Scan for the cell matching the given text and deliver its (x, y) coordinate at center. 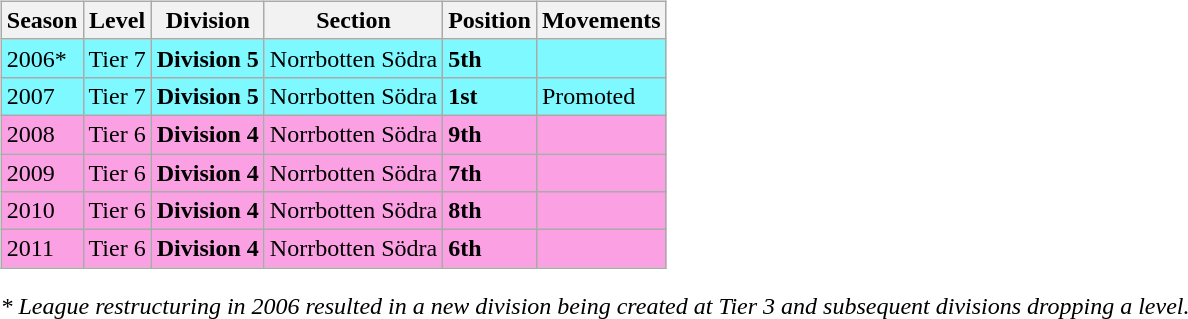
2011 (42, 249)
Level (117, 20)
2008 (42, 134)
9th (490, 134)
5th (490, 58)
2007 (42, 96)
Season (42, 20)
2010 (42, 211)
7th (490, 173)
Division (208, 20)
Position (490, 20)
8th (490, 211)
2009 (42, 173)
Movements (601, 20)
2006* (42, 58)
1st (490, 96)
Promoted (601, 96)
6th (490, 249)
Section (353, 20)
